From the cell containing the given text, extract its center point as [X, Y] coordinate. 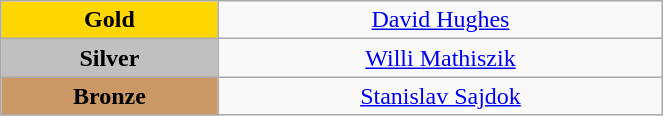
David Hughes [440, 20]
Stanislav Sajdok [440, 96]
Bronze [110, 96]
Gold [110, 20]
Silver [110, 58]
Willi Mathiszik [440, 58]
